Determine the (X, Y) coordinate at the center of the cell enclosing the given text.  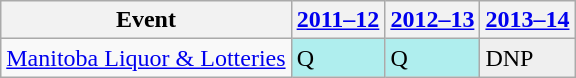
Manitoba Liquor & Lotteries (146, 58)
2013–14 (528, 20)
2011–12 (338, 20)
2012–13 (432, 20)
Event (146, 20)
DNP (528, 58)
